Search for the cell housing the specified text and yield its [X, Y] center coordinate. 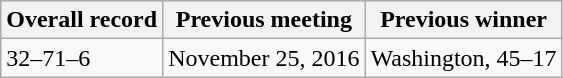
November 25, 2016 [264, 58]
Previous winner [464, 20]
Overall record [82, 20]
Previous meeting [264, 20]
Washington, 45–17 [464, 58]
32–71–6 [82, 58]
